Search for the cell housing the specified text and yield its (X, Y) center coordinate. 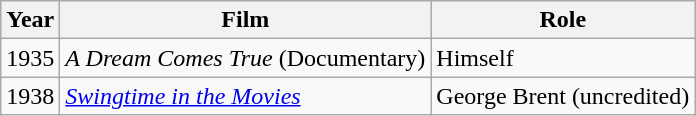
Film (246, 20)
Himself (563, 58)
George Brent (uncredited) (563, 96)
Role (563, 20)
1938 (30, 96)
1935 (30, 58)
Swingtime in the Movies (246, 96)
Year (30, 20)
A Dream Comes True (Documentary) (246, 58)
